Find where the given text appears and provide that cell's center as (x, y) coordinate. 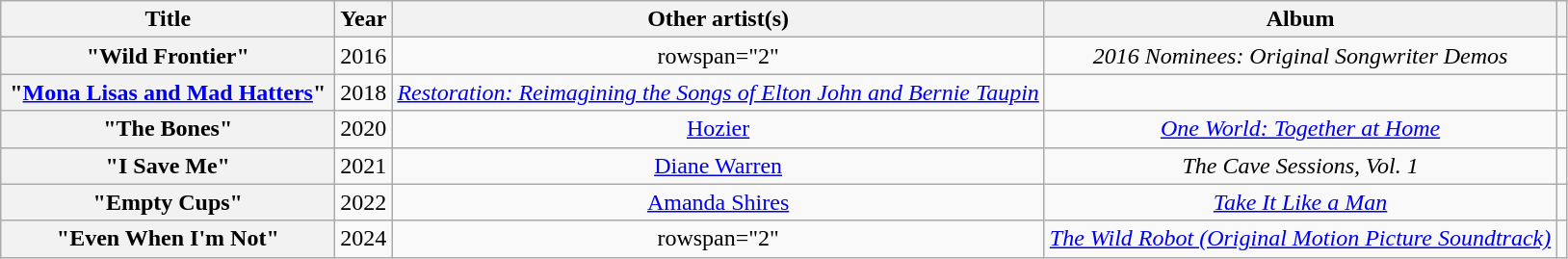
2024 (364, 239)
Diane Warren (719, 166)
"I Save Me" (168, 166)
Other artist(s) (719, 19)
2022 (364, 202)
Restoration: Reimagining the Songs of Elton John and Bernie Taupin (719, 92)
2016 (364, 56)
Take It Like a Man (1300, 202)
"Empty Cups" (168, 202)
"Even When I'm Not" (168, 239)
Year (364, 19)
One World: Together at Home (1300, 129)
2018 (364, 92)
Album (1300, 19)
Title (168, 19)
The Cave Sessions, Vol. 1 (1300, 166)
Hozier (719, 129)
Amanda Shires (719, 202)
"Mona Lisas and Mad Hatters" (168, 92)
2020 (364, 129)
"The Bones" (168, 129)
2016 Nominees: Original Songwriter Demos (1300, 56)
"Wild Frontier" (168, 56)
2021 (364, 166)
The Wild Robot (Original Motion Picture Soundtrack) (1300, 239)
